Provide the [x, y] coordinate of the cell's center where the given text is located.  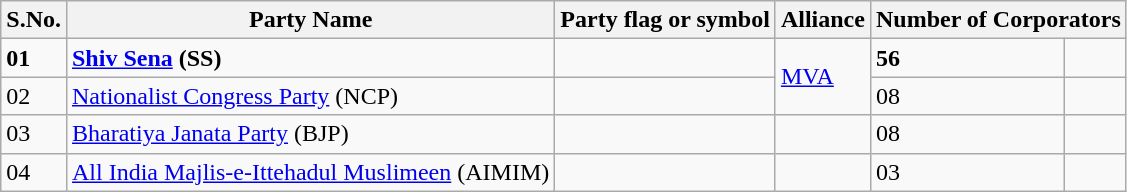
S.No. [34, 20]
MVA [822, 77]
04 [34, 172]
Number of Corporators [998, 20]
Alliance [822, 20]
01 [34, 58]
Bharatiya Janata Party (BJP) [310, 134]
Party Name [310, 20]
56 [968, 58]
02 [34, 96]
Nationalist Congress Party (NCP) [310, 96]
Party flag or symbol [666, 20]
Shiv Sena (SS) [310, 58]
All India Majlis-e-Ittehadul Muslimeen (AIMIM) [310, 172]
